Determine the [x, y] coordinate at the center of the cell enclosing the given text.  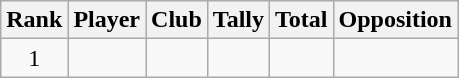
Club [177, 20]
Player [107, 20]
Tally [238, 20]
Rank [34, 20]
1 [34, 58]
Opposition [395, 20]
Total [302, 20]
